Return [x, y] of the center of cell containing provided text 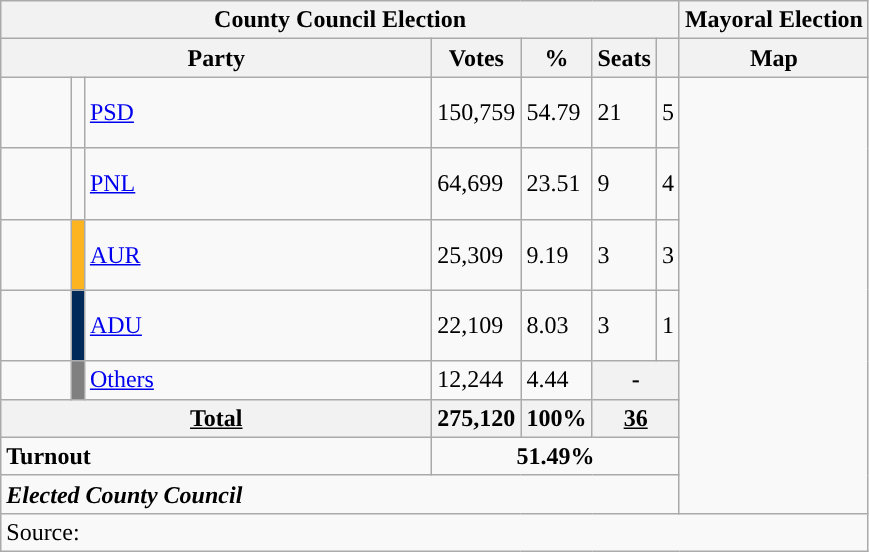
ADU [258, 326]
51.49% [556, 456]
Turnout [216, 456]
5 [668, 112]
- [636, 380]
21 [624, 112]
100% [556, 418]
Party [216, 58]
9.19 [556, 254]
Total [216, 418]
AUR [258, 254]
4.44 [556, 380]
Elected County Council [340, 494]
22,109 [476, 326]
PNL [258, 184]
4 [668, 184]
PSD [258, 112]
County Council Election [340, 20]
Map [774, 58]
9 [624, 184]
Seats [624, 58]
Source: [435, 532]
Others [258, 380]
64,699 [476, 184]
1 [668, 326]
23.51 [556, 184]
8.03 [556, 326]
12,244 [476, 380]
54.79 [556, 112]
Mayoral Election [774, 20]
275,120 [476, 418]
Votes [476, 58]
150,759 [476, 112]
% [556, 58]
25,309 [476, 254]
36 [636, 418]
